From the cell containing the given text, extract its center point as (X, Y) coordinate. 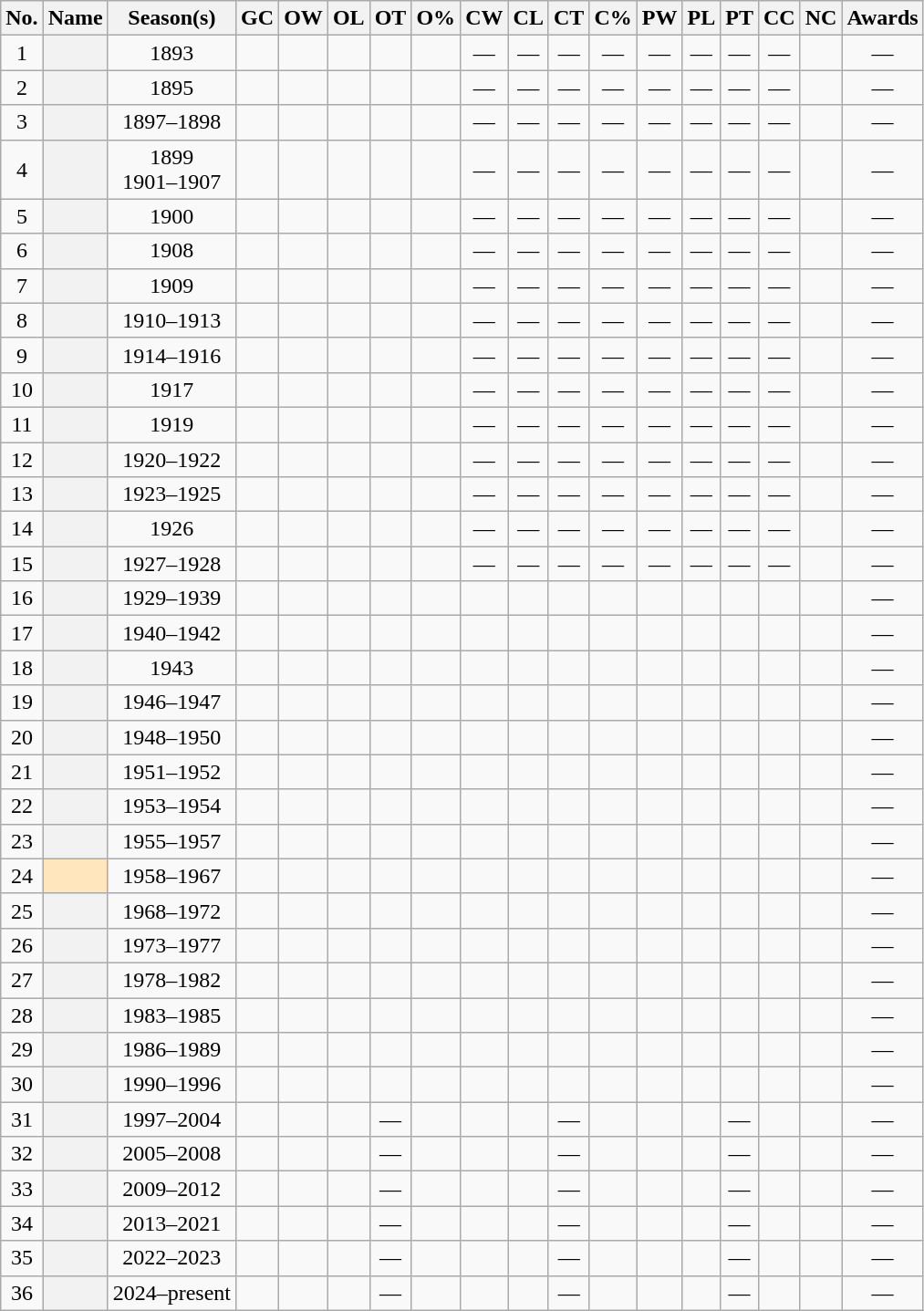
1900 (171, 216)
Awards (883, 18)
2022–2023 (171, 1258)
18 (22, 668)
NC (821, 18)
7 (22, 286)
C% (613, 18)
CL (528, 18)
1943 (171, 668)
29 (22, 1050)
1926 (171, 529)
1923–1925 (171, 494)
23 (22, 841)
26 (22, 945)
25 (22, 910)
GC (257, 18)
6 (22, 251)
PT (740, 18)
24 (22, 876)
14 (22, 529)
3 (22, 122)
2013–2021 (171, 1223)
22 (22, 806)
32 (22, 1154)
12 (22, 459)
1973–1977 (171, 945)
O% (436, 18)
2005–2008 (171, 1154)
11 (22, 424)
17 (22, 633)
1909 (171, 286)
1997–2004 (171, 1119)
1910–1913 (171, 320)
18991901–1907 (171, 170)
1968–1972 (171, 910)
1895 (171, 88)
1958–1967 (171, 876)
1940–1942 (171, 633)
30 (22, 1085)
CW (484, 18)
16 (22, 598)
4 (22, 170)
1986–1989 (171, 1050)
13 (22, 494)
2024–present (171, 1293)
34 (22, 1223)
1893 (171, 53)
33 (22, 1189)
1917 (171, 390)
PL (701, 18)
1978–1982 (171, 980)
1908 (171, 251)
CT (568, 18)
1914–1916 (171, 355)
PW (659, 18)
OL (348, 18)
1946–1947 (171, 702)
21 (22, 772)
19 (22, 702)
1955–1957 (171, 841)
No. (22, 18)
2 (22, 88)
1920–1922 (171, 459)
8 (22, 320)
Season(s) (171, 18)
28 (22, 1015)
35 (22, 1258)
1953–1954 (171, 806)
1 (22, 53)
1929–1939 (171, 598)
1990–1996 (171, 1085)
1897–1898 (171, 122)
OT (390, 18)
2009–2012 (171, 1189)
CC (779, 18)
31 (22, 1119)
5 (22, 216)
27 (22, 980)
15 (22, 564)
1948–1950 (171, 737)
1983–1985 (171, 1015)
10 (22, 390)
9 (22, 355)
Name (75, 18)
36 (22, 1293)
1927–1928 (171, 564)
20 (22, 737)
1919 (171, 424)
1951–1952 (171, 772)
OW (304, 18)
